Scan for the cell matching the given text and deliver its [x, y] coordinate at center. 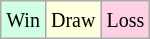
Loss [126, 20]
Draw [72, 20]
Win [24, 20]
